Output the [x, y] coordinate of the center of the cell containing the given text.  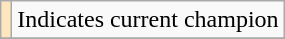
Indicates current champion [148, 20]
